Pinpoint the cell where the given text exists, returning its (x, y) midpoint coordinate. 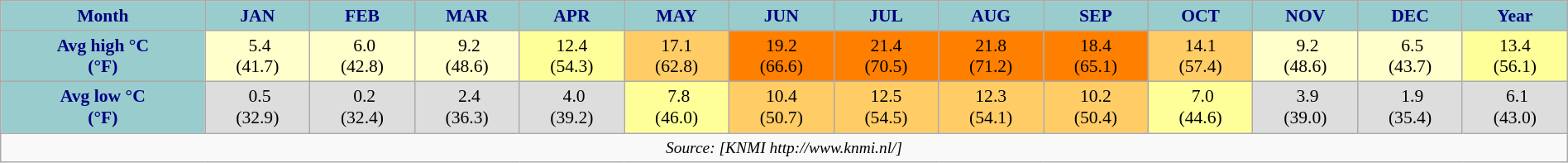
7.0 (44.6) (1201, 108)
4.0 (39.2) (572, 108)
14.1 (57.4) (1201, 56)
Month (103, 16)
12.5 (54.5) (887, 108)
Avg high °C (°F) (103, 56)
0.5 (32.9) (258, 108)
12.4 (54.3) (572, 56)
JUL (887, 16)
7.8 (46.0) (676, 108)
6.5 (43.7) (1411, 56)
AUG (991, 16)
6.1 (43.0) (1515, 108)
JUN (781, 16)
MAY (676, 16)
Source: [KNMI http://www.knmi.nl/] (784, 147)
APR (572, 16)
10.4 (50.7) (781, 108)
5.4 (41.7) (258, 56)
10.2 (50.4) (1097, 108)
18.4 (65.1) (1097, 56)
2.4 (36.3) (466, 108)
NOV (1305, 16)
19.2 (66.6) (781, 56)
FEB (362, 16)
17.1 (62.8) (676, 56)
13.4 (56.1) (1515, 56)
OCT (1201, 16)
6.0 (42.8) (362, 56)
12.3 (54.1) (991, 108)
SEP (1097, 16)
21.4 (70.5) (887, 56)
21.8 (71.2) (991, 56)
Avg low °C (°F) (103, 108)
JAN (258, 16)
1.9 (35.4) (1411, 108)
DEC (1411, 16)
Year (1515, 16)
3.9 (39.0) (1305, 108)
MAR (466, 16)
0.2 (32.4) (362, 108)
